Scan for the cell matching the given text and deliver its (x, y) coordinate at center. 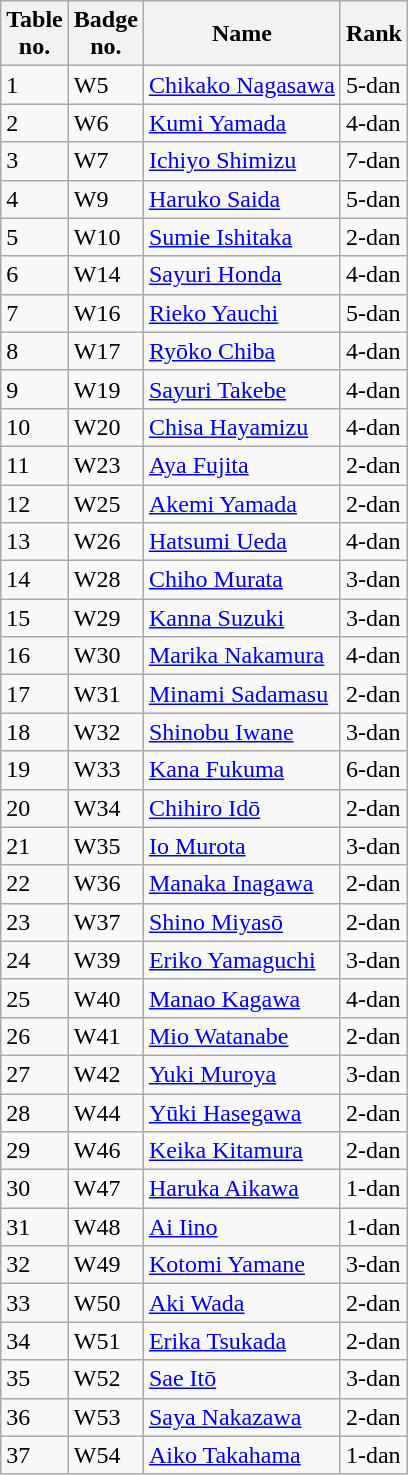
W10 (106, 237)
W26 (106, 542)
17 (35, 694)
Shinobu Iwane (242, 732)
W34 (106, 808)
Ai Iino (242, 1227)
Chihiro Idō (242, 808)
4 (35, 199)
Eriko Yamaguchi (242, 960)
W7 (106, 161)
Rieko Yauchi (242, 313)
W54 (106, 1455)
Ryōko Chiba (242, 351)
Haruka Aikawa (242, 1189)
Minami Sadamasu (242, 694)
W32 (106, 732)
36 (35, 1417)
Yuki Muroya (242, 1074)
W47 (106, 1189)
Aya Fujita (242, 465)
Haruko Saida (242, 199)
W9 (106, 199)
Aiko Takahama (242, 1455)
W6 (106, 123)
Hatsumi Ueda (242, 542)
Kumi Yamada (242, 123)
3 (35, 161)
Sayuri Honda (242, 275)
W16 (106, 313)
7-dan (374, 161)
Badgeno. (106, 34)
W30 (106, 656)
W25 (106, 503)
Io Murota (242, 846)
Kotomi Yamane (242, 1265)
Kana Fukuma (242, 770)
7 (35, 313)
W28 (106, 580)
19 (35, 770)
27 (35, 1074)
W31 (106, 694)
28 (35, 1113)
Sayuri Takebe (242, 389)
W49 (106, 1265)
18 (35, 732)
14 (35, 580)
W48 (106, 1227)
12 (35, 503)
23 (35, 922)
W14 (106, 275)
Saya Nakazawa (242, 1417)
Sumie Ishitaka (242, 237)
Sae Itō (242, 1379)
24 (35, 960)
13 (35, 542)
30 (35, 1189)
Rank (374, 34)
35 (35, 1379)
Chikako Nagasawa (242, 85)
Kanna Suzuki (242, 618)
W40 (106, 998)
W50 (106, 1303)
W42 (106, 1074)
26 (35, 1036)
Akemi Yamada (242, 503)
W29 (106, 618)
6-dan (374, 770)
Aki Wada (242, 1303)
Chisa Hayamizu (242, 427)
W51 (106, 1341)
29 (35, 1151)
37 (35, 1455)
W44 (106, 1113)
Erika Tsukada (242, 1341)
Mio Watanabe (242, 1036)
W17 (106, 351)
33 (35, 1303)
1 (35, 85)
9 (35, 389)
W52 (106, 1379)
6 (35, 275)
Marika Nakamura (242, 656)
15 (35, 618)
21 (35, 846)
20 (35, 808)
W36 (106, 884)
11 (35, 465)
10 (35, 427)
Manao Kagawa (242, 998)
34 (35, 1341)
5 (35, 237)
W37 (106, 922)
W20 (106, 427)
Chiho Murata (242, 580)
W19 (106, 389)
W35 (106, 846)
8 (35, 351)
W23 (106, 465)
W39 (106, 960)
W46 (106, 1151)
Keika Kitamura (242, 1151)
W41 (106, 1036)
25 (35, 998)
Ichiyo Shimizu (242, 161)
22 (35, 884)
31 (35, 1227)
32 (35, 1265)
Shino Miyasō (242, 922)
16 (35, 656)
W33 (106, 770)
Manaka Inagawa (242, 884)
W5 (106, 85)
W53 (106, 1417)
Yūki Hasegawa (242, 1113)
Tableno. (35, 34)
2 (35, 123)
Name (242, 34)
